Extract the [X, Y] coordinate from the center of the cell holding the provided text.  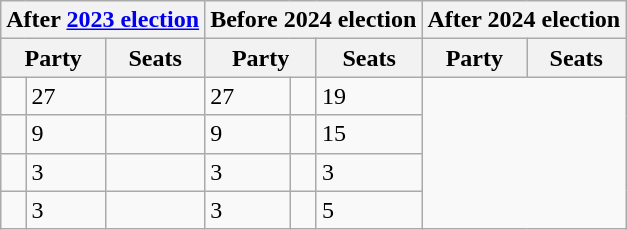
After 2023 election [103, 20]
5 [368, 210]
After 2024 election [524, 20]
15 [368, 134]
19 [368, 96]
Before 2024 election [314, 20]
